Determine the [X, Y] coordinate at the center of the cell enclosing the given text.  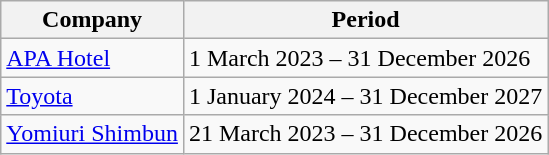
Company [92, 20]
Toyota [92, 96]
Yomiuri Shimbun [92, 134]
Period [365, 20]
21 March 2023 – 31 December 2026 [365, 134]
1 March 2023 – 31 December 2026 [365, 58]
APA Hotel [92, 58]
1 January 2024 – 31 December 2027 [365, 96]
